Return [X, Y] of the center of cell containing provided text 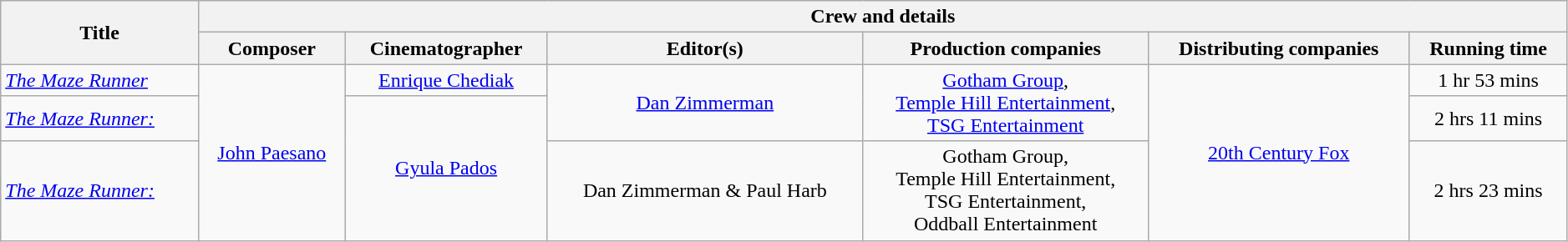
Distributing companies [1279, 48]
Crew and details [882, 17]
John Paesano [271, 152]
Title [100, 33]
Editor(s) [705, 48]
20th Century Fox [1279, 152]
Gotham Group, Temple Hill Entertainment, TSG Entertainment [1006, 103]
Composer [271, 48]
The Maze Runner [100, 80]
2 hrs 23 mins [1489, 190]
Production companies [1006, 48]
Gyula Pados [446, 169]
1 hr 53 mins [1489, 80]
Dan Zimmerman & Paul Harb [705, 190]
Dan Zimmerman [705, 103]
Gotham Group, Temple Hill Entertainment, TSG Entertainment, Oddball Entertainment [1006, 190]
Enrique Chediak [446, 80]
2 hrs 11 mins [1489, 118]
Cinematographer [446, 48]
Running time [1489, 48]
